Return the (X, Y) coordinate for the center point of the cell that contains the specified text.  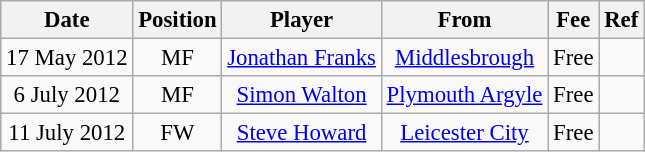
Date (67, 20)
11 July 2012 (67, 133)
Player (302, 20)
Steve Howard (302, 133)
Fee (574, 20)
Plymouth Argyle (464, 95)
FW (178, 133)
6 July 2012 (67, 95)
Simon Walton (302, 95)
Jonathan Franks (302, 58)
17 May 2012 (67, 58)
From (464, 20)
Middlesbrough (464, 58)
Ref (622, 20)
Leicester City (464, 133)
Position (178, 20)
